Return [x, y] of the center of cell containing provided text 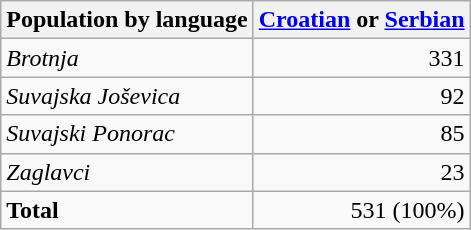
Zaglavci [127, 172]
Suvajski Ponorac [127, 134]
85 [362, 134]
Suvajska Joševica [127, 96]
331 [362, 58]
Brotnja [127, 58]
23 [362, 172]
531 (100%) [362, 210]
Total [127, 210]
92 [362, 96]
Population by language [127, 20]
Croatian or Serbian [362, 20]
